Capture the cell that displays the provided text and extract its (x, y) central coordinate. 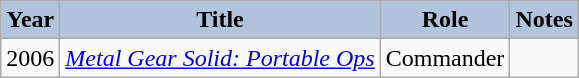
Metal Gear Solid: Portable Ops (220, 58)
Commander (445, 58)
Notes (544, 20)
2006 (30, 58)
Role (445, 20)
Title (220, 20)
Year (30, 20)
